Find where the given text appears and provide that cell's center as (X, Y) coordinate. 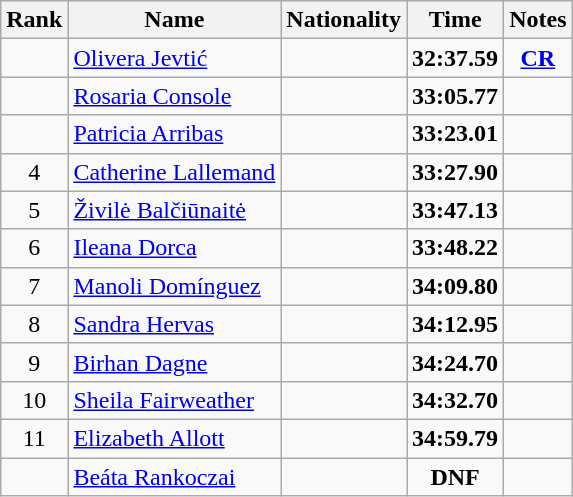
8 (34, 324)
Sandra Hervas (174, 324)
Ileana Dorca (174, 248)
34:24.70 (456, 362)
Name (174, 20)
Manoli Domínguez (174, 286)
7 (34, 286)
33:27.90 (456, 172)
33:23.01 (456, 134)
Olivera Jevtić (174, 58)
5 (34, 210)
Catherine Lallemand (174, 172)
4 (34, 172)
Nationality (344, 20)
Beáta Rankoczai (174, 477)
Patricia Arribas (174, 134)
Birhan Dagne (174, 362)
9 (34, 362)
34:32.70 (456, 400)
DNF (456, 477)
33:47.13 (456, 210)
34:09.80 (456, 286)
10 (34, 400)
Time (456, 20)
Rosaria Console (174, 96)
Živilė Balčiūnaitė (174, 210)
34:59.79 (456, 438)
Rank (34, 20)
34:12.95 (456, 324)
33:48.22 (456, 248)
33:05.77 (456, 96)
Notes (538, 20)
11 (34, 438)
Elizabeth Allott (174, 438)
32:37.59 (456, 58)
6 (34, 248)
Sheila Fairweather (174, 400)
CR (538, 58)
